Return [X, Y] of the center of cell containing provided text 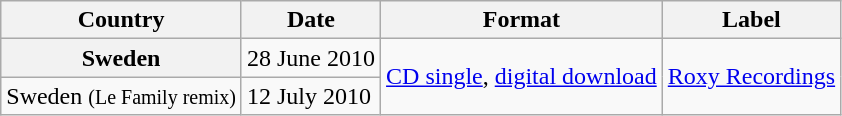
Country [122, 20]
Date [310, 20]
CD single, digital download [522, 77]
Sweden [122, 58]
12 July 2010 [310, 96]
Format [522, 20]
Roxy Recordings [751, 77]
Sweden (Le Family remix) [122, 96]
28 June 2010 [310, 58]
Label [751, 20]
